Identify which cell holds the provided text, then report its (X, Y) central coordinate. 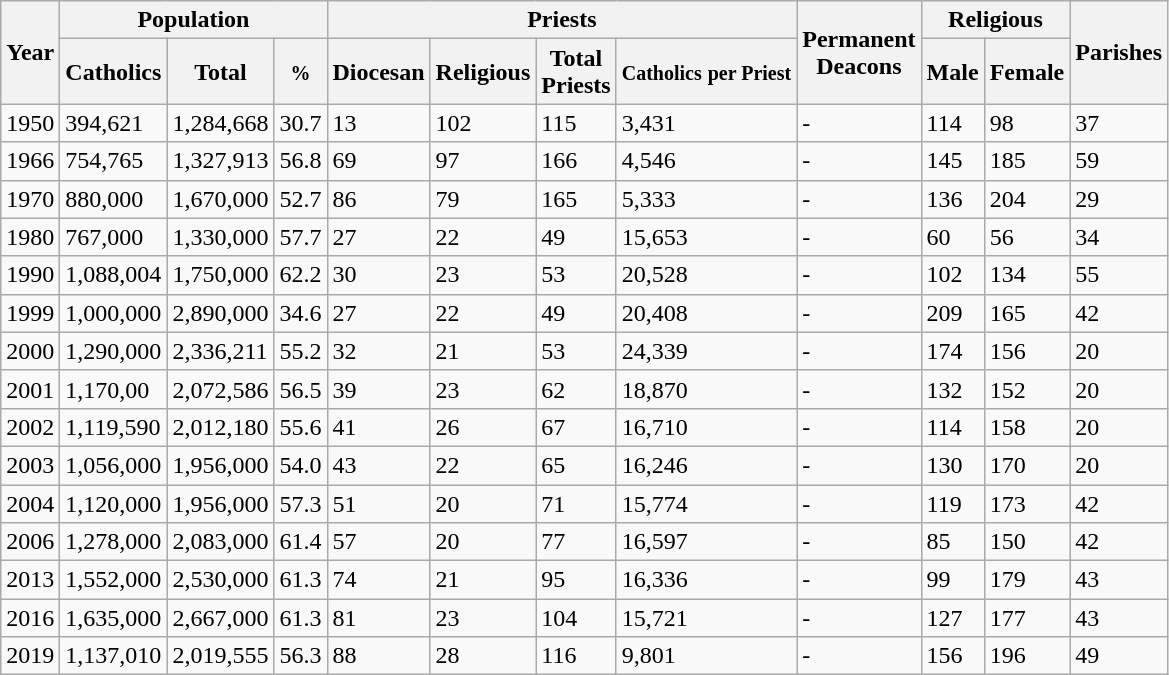
3,431 (706, 123)
74 (378, 580)
173 (1027, 503)
880,000 (114, 199)
1966 (30, 161)
57.7 (300, 237)
77 (576, 542)
1,088,004 (114, 275)
204 (1027, 199)
2006 (30, 542)
185 (1027, 161)
134 (1027, 275)
Catholics per Priest (706, 72)
136 (952, 199)
79 (483, 199)
15,774 (706, 503)
1,552,000 (114, 580)
1990 (30, 275)
61.4 (300, 542)
41 (378, 427)
30.7 (300, 123)
15,653 (706, 237)
150 (1027, 542)
Population (194, 20)
62.2 (300, 275)
1,137,010 (114, 656)
Year (30, 52)
28 (483, 656)
4,546 (706, 161)
16,710 (706, 427)
13 (378, 123)
20,528 (706, 275)
55.2 (300, 351)
16,336 (706, 580)
2,019,555 (220, 656)
71 (576, 503)
PermanentDeacons (859, 52)
% (300, 72)
1,119,590 (114, 427)
16,246 (706, 465)
Male (952, 72)
30 (378, 275)
115 (576, 123)
15,721 (706, 618)
209 (952, 313)
56.8 (300, 161)
2,336,211 (220, 351)
60 (952, 237)
1,330,000 (220, 237)
32 (378, 351)
Catholics (114, 72)
119 (952, 503)
Diocesan (378, 72)
2,012,180 (220, 427)
9,801 (706, 656)
Parishes (1119, 52)
2016 (30, 618)
767,000 (114, 237)
2,890,000 (220, 313)
1,670,000 (220, 199)
2,667,000 (220, 618)
TotalPriests (576, 72)
97 (483, 161)
95 (576, 580)
56 (1027, 237)
1,750,000 (220, 275)
2002 (30, 427)
104 (576, 618)
59 (1119, 161)
1,327,913 (220, 161)
18,870 (706, 389)
158 (1027, 427)
1,284,668 (220, 123)
88 (378, 656)
1,278,000 (114, 542)
1,635,000 (114, 618)
99 (952, 580)
20,408 (706, 313)
51 (378, 503)
170 (1027, 465)
56.3 (300, 656)
98 (1027, 123)
2019 (30, 656)
754,765 (114, 161)
2013 (30, 580)
132 (952, 389)
2001 (30, 389)
152 (1027, 389)
52.7 (300, 199)
57.3 (300, 503)
85 (952, 542)
86 (378, 199)
2,530,000 (220, 580)
2004 (30, 503)
127 (952, 618)
1,056,000 (114, 465)
1950 (30, 123)
81 (378, 618)
130 (952, 465)
39 (378, 389)
65 (576, 465)
34 (1119, 237)
5,333 (706, 199)
26 (483, 427)
116 (576, 656)
37 (1119, 123)
54.0 (300, 465)
55 (1119, 275)
166 (576, 161)
179 (1027, 580)
1999 (30, 313)
2,083,000 (220, 542)
29 (1119, 199)
69 (378, 161)
174 (952, 351)
67 (576, 427)
1980 (30, 237)
16,597 (706, 542)
1970 (30, 199)
1,120,000 (114, 503)
24,339 (706, 351)
62 (576, 389)
55.6 (300, 427)
Total (220, 72)
2,072,586 (220, 389)
145 (952, 161)
394,621 (114, 123)
1,290,000 (114, 351)
2003 (30, 465)
Priests (562, 20)
Female (1027, 72)
34.6 (300, 313)
56.5 (300, 389)
196 (1027, 656)
1,000,000 (114, 313)
177 (1027, 618)
57 (378, 542)
1,170,00 (114, 389)
2000 (30, 351)
